Search for the cell housing the specified text and yield its (X, Y) center coordinate. 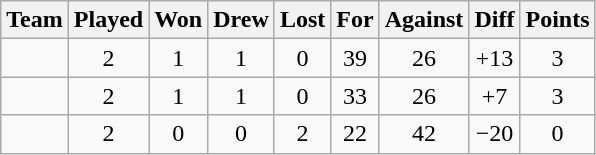
42 (424, 134)
Diff (494, 20)
−20 (494, 134)
Drew (242, 20)
22 (355, 134)
+13 (494, 58)
Played (108, 20)
Won (178, 20)
Lost (302, 20)
Points (558, 20)
Team (35, 20)
For (355, 20)
33 (355, 96)
Against (424, 20)
39 (355, 58)
+7 (494, 96)
